Return (x, y) of the center of cell containing provided text 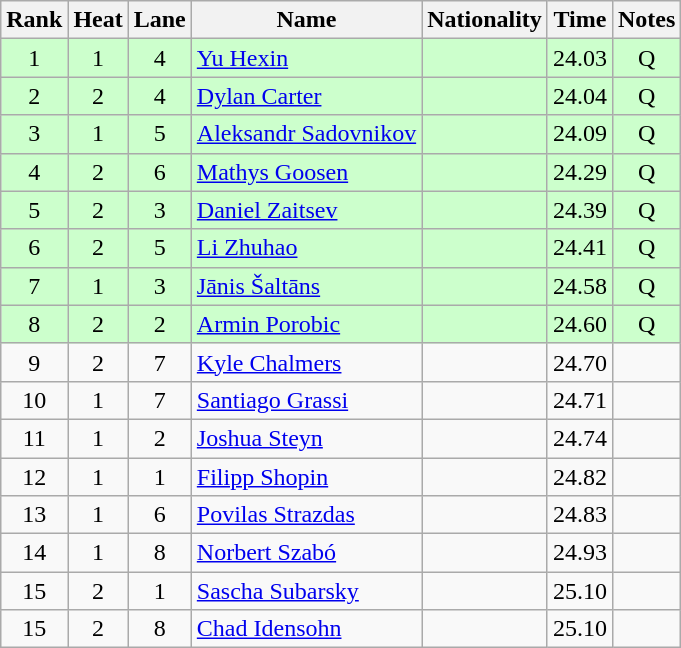
24.29 (580, 172)
Li Zhuhao (306, 248)
Filipp Shopin (306, 477)
14 (34, 553)
24.41 (580, 248)
24.74 (580, 438)
Aleksandr Sadovnikov (306, 134)
Sascha Subarsky (306, 591)
24.70 (580, 362)
Daniel Zaitsev (306, 210)
Armin Porobic (306, 324)
Chad Idensohn (306, 629)
24.71 (580, 400)
24.82 (580, 477)
24.09 (580, 134)
24.58 (580, 286)
11 (34, 438)
Jānis Šaltāns (306, 286)
Heat (98, 20)
Povilas Strazdas (306, 515)
Rank (34, 20)
24.83 (580, 515)
Notes (646, 20)
Yu Hexin (306, 58)
10 (34, 400)
9 (34, 362)
12 (34, 477)
Norbert Szabó (306, 553)
Lane (160, 20)
Dylan Carter (306, 96)
Joshua Steyn (306, 438)
Santiago Grassi (306, 400)
Nationality (485, 20)
24.03 (580, 58)
24.04 (580, 96)
Name (306, 20)
24.39 (580, 210)
24.93 (580, 553)
Kyle Chalmers (306, 362)
24.60 (580, 324)
Mathys Goosen (306, 172)
Time (580, 20)
13 (34, 515)
